Scan for the cell matching the given text and deliver its (x, y) coordinate at center. 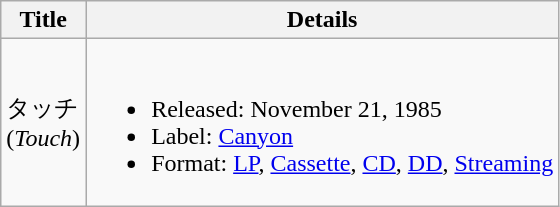
Released: November 21, 1985Label: CanyonFormat: LP, Cassette, CD, DD, Streaming (322, 122)
Details (322, 20)
Title (44, 20)
タッチ(Touch) (44, 122)
